Return the (X, Y) coordinate for the center point of the cell that contains the specified text.  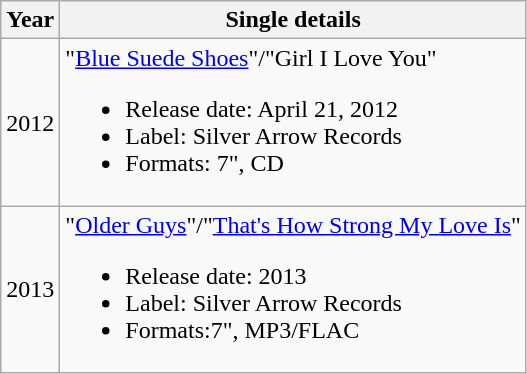
2012 (30, 122)
2013 (30, 290)
"Blue Suede Shoes"/"Girl I Love You"Release date: April 21, 2012Label: Silver Arrow RecordsFormats: 7", CD (294, 122)
Year (30, 20)
Single details (294, 20)
"Older Guys"/"That's How Strong My Love Is"Release date: 2013Label: Silver Arrow RecordsFormats:7", MP3/FLAC (294, 290)
